Locate the cell with the specified text and output its (x, y) center coordinate. 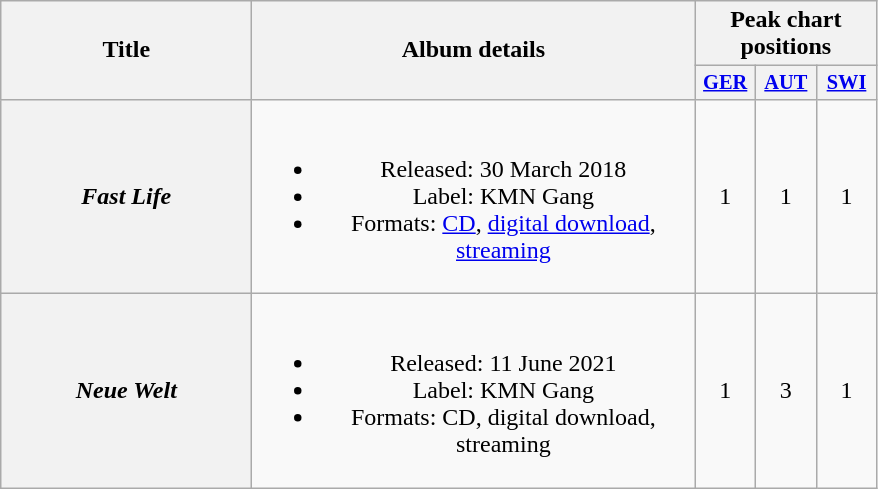
Released: 30 March 2018Label: KMN GangFormats: CD, digital download, streaming (474, 196)
SWI (846, 83)
Neue Welt (126, 391)
Peak chart positions (786, 34)
AUT (786, 83)
Album details (474, 50)
GER (726, 83)
3 (786, 391)
Title (126, 50)
Released: 11 June 2021Label: KMN GangFormats: CD, digital download, streaming (474, 391)
Fast Life (126, 196)
